Scan for the cell matching the given text and deliver its (X, Y) coordinate at center. 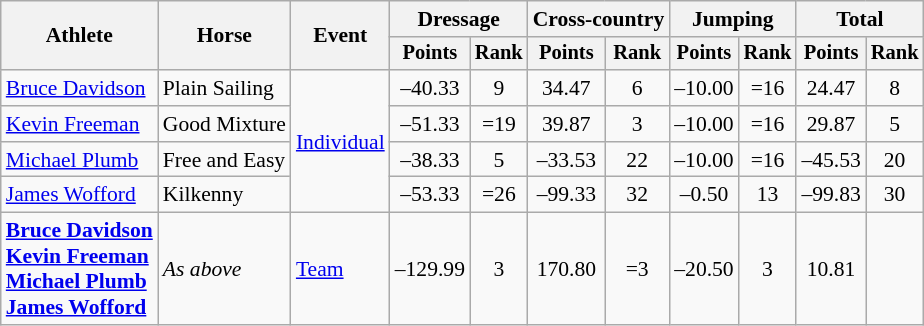
8 (895, 88)
Bruce DavidsonKevin FreemanMichael PlumbJames Wofford (80, 269)
Team (340, 269)
Bruce Davidson (80, 88)
James Wofford (80, 195)
Jumping (732, 19)
9 (499, 88)
Kevin Freeman (80, 124)
13 (768, 195)
Good Mixture (224, 124)
32 (637, 195)
10.81 (830, 269)
–0.50 (704, 195)
=19 (499, 124)
–129.99 (430, 269)
6 (637, 88)
–20.50 (704, 269)
–99.33 (566, 195)
Michael Plumb (80, 160)
30 (895, 195)
34.47 (566, 88)
–38.33 (430, 160)
Individual (340, 141)
Kilkenny (224, 195)
Total (860, 19)
29.87 (830, 124)
Athlete (80, 36)
=3 (637, 269)
Event (340, 36)
Plain Sailing (224, 88)
24.47 (830, 88)
Horse (224, 36)
170.80 (566, 269)
–33.53 (566, 160)
39.87 (566, 124)
20 (895, 160)
–53.33 (430, 195)
Dressage (459, 19)
–51.33 (430, 124)
–99.83 (830, 195)
22 (637, 160)
Cross-country (599, 19)
Free and Easy (224, 160)
–40.33 (430, 88)
=26 (499, 195)
–45.53 (830, 160)
As above (224, 269)
